Pinpoint the cell where the given text exists, returning its [x, y] midpoint coordinate. 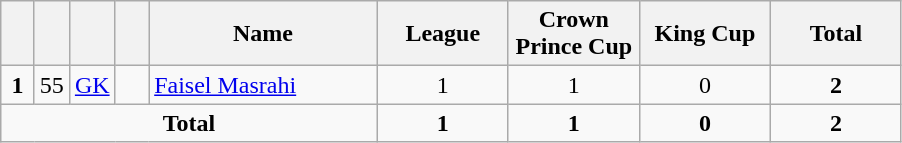
55 [52, 85]
Faisel Masrahi [264, 85]
King Cup [704, 34]
GK [92, 85]
League [442, 34]
Name [264, 34]
Crown Prince Cup [574, 34]
